Extract the (x, y) coordinate from the center of the cell holding the provided text.  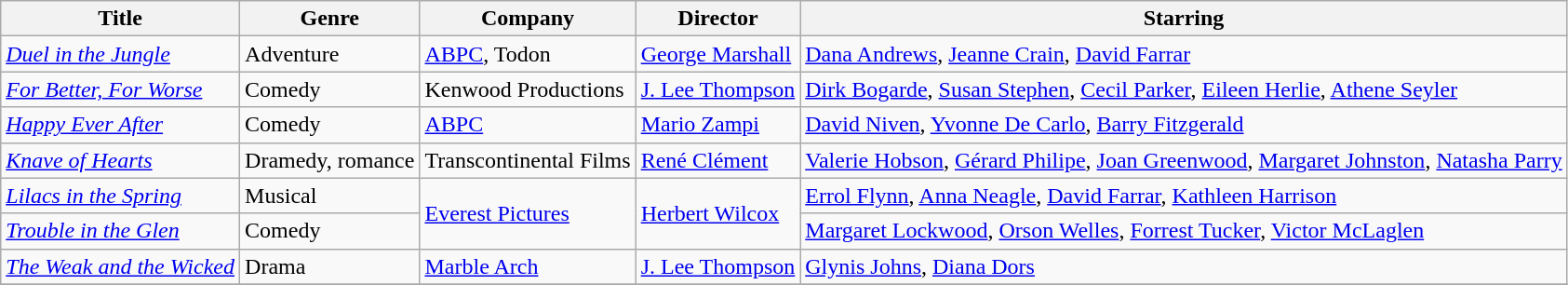
Trouble in the Glen (121, 231)
Herbert Wilcox (718, 213)
ABPC, Todon (528, 54)
David Niven, Yvonne De Carlo, Barry Fitzgerald (1184, 125)
Duel in the Jungle (121, 54)
Mario Zampi (718, 125)
Glynis Johns, Diana Dors (1184, 266)
Musical (329, 196)
Genre (329, 19)
Adventure (329, 54)
Valerie Hobson, Gérard Philipe, Joan Greenwood, Margaret Johnston, Natasha Parry (1184, 160)
The Weak and the Wicked (121, 266)
Everest Pictures (528, 213)
George Marshall (718, 54)
Errol Flynn, Anna Neagle, David Farrar, Kathleen Harrison (1184, 196)
Transcontinental Films (528, 160)
Knave of Hearts (121, 160)
Dana Andrews, Jeanne Crain, David Farrar (1184, 54)
Drama (329, 266)
Dirk Bogarde, Susan Stephen, Cecil Parker, Eileen Herlie, Athene Seyler (1184, 89)
Happy Ever After (121, 125)
Marble Arch (528, 266)
Lilacs in the Spring (121, 196)
Director (718, 19)
Margaret Lockwood, Orson Welles, Forrest Tucker, Victor McLaglen (1184, 231)
René Clément (718, 160)
Title (121, 19)
Dramedy, romance (329, 160)
For Better, For Worse (121, 89)
Starring (1184, 19)
Kenwood Productions (528, 89)
Company (528, 19)
ABPC (528, 125)
